Extract the [x, y] coordinate from the center of the cell holding the provided text.  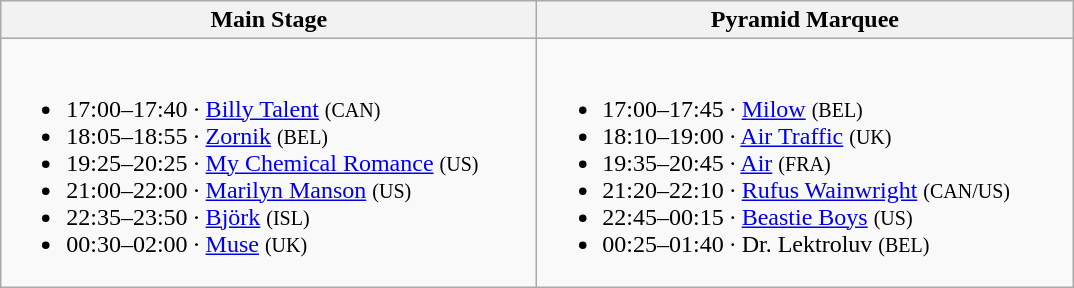
Main Stage [269, 20]
Pyramid Marquee [805, 20]
